Return the [X, Y] coordinate for the center point of the cell that contains the specified text.  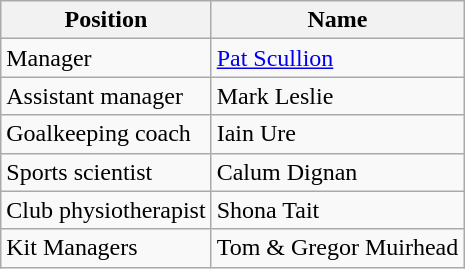
Kit Managers [106, 248]
Shona Tait [338, 210]
Club physiotherapist [106, 210]
Goalkeeping coach [106, 134]
Position [106, 20]
Name [338, 20]
Sports scientist [106, 172]
Iain Ure [338, 134]
Calum Dignan [338, 172]
Manager [106, 58]
Assistant manager [106, 96]
Mark Leslie [338, 96]
Tom & Gregor Muirhead [338, 248]
Pat Scullion [338, 58]
